For the text-containing cell, return its midpoint in [X, Y] coordinate format. 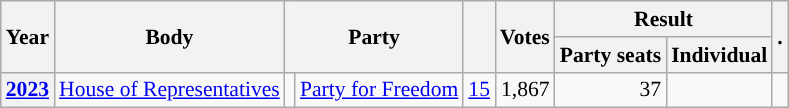
Votes [525, 36]
House of Representatives [170, 90]
15 [479, 90]
Year [28, 36]
37 [610, 90]
Individual [719, 55]
Party seats [610, 55]
Party [374, 36]
. [780, 36]
Result [664, 19]
Body [170, 36]
2023 [28, 90]
Party for Freedom [379, 90]
1,867 [525, 90]
